Provide the [X, Y] coordinate of the cell's center where the given text is located.  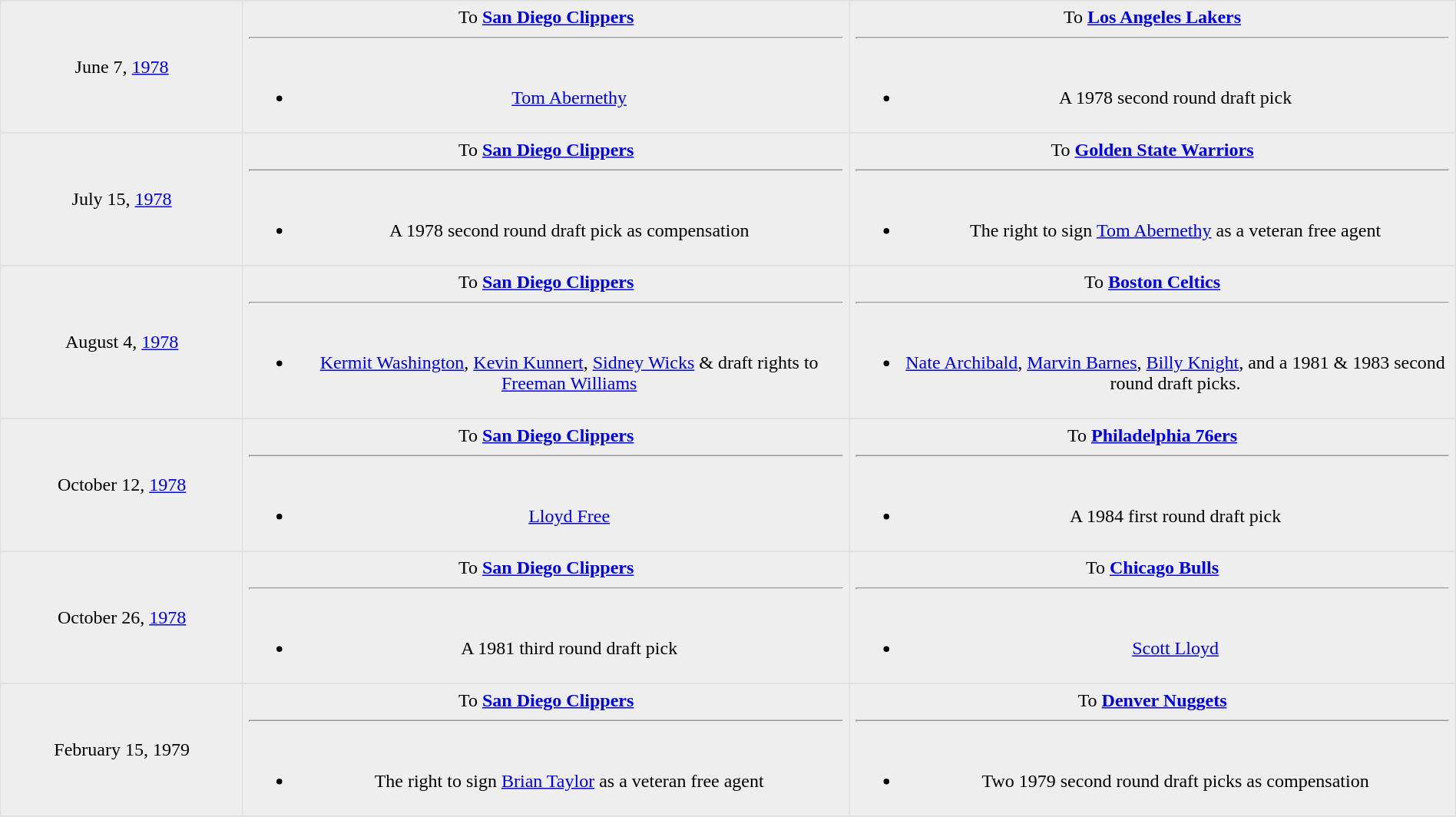
To Los Angeles LakersA 1978 second round draft pick [1152, 67]
To San Diego ClippersA 1981 third round draft pick [545, 617]
To Denver NuggetsTwo 1979 second round draft picks as compensation [1152, 749]
June 7, 1978 [122, 67]
To San Diego ClippersTom Abernethy [545, 67]
February 15, 1979 [122, 749]
To Golden State WarriorsThe right to sign Tom Abernethy as a veteran free agent [1152, 199]
August 4, 1978 [122, 342]
October 12, 1978 [122, 485]
To Chicago BullsScott Lloyd [1152, 617]
July 15, 1978 [122, 199]
To San Diego ClippersThe right to sign Brian Taylor as a veteran free agent [545, 749]
To San Diego ClippersA 1978 second round draft pick as compensation [545, 199]
To San Diego ClippersKermit Washington, Kevin Kunnert, Sidney Wicks & draft rights to Freeman Williams [545, 342]
To Philadelphia 76ersA 1984 first round draft pick [1152, 485]
To San Diego ClippersLloyd Free [545, 485]
October 26, 1978 [122, 617]
To Boston CelticsNate Archibald, Marvin Barnes, Billy Knight, and a 1981 & 1983 second round draft picks. [1152, 342]
